Provide the [x, y] coordinate of the cell's center where the given text is located.  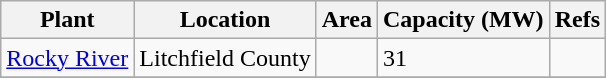
Capacity (MW) [463, 20]
Litchfield County [225, 58]
Plant [68, 20]
Location [225, 20]
Rocky River [68, 58]
Area [346, 20]
Refs [577, 20]
31 [463, 58]
